Return the [X, Y] coordinate for the center point of the cell that contains the specified text.  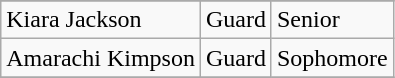
Amarachi Kimpson [101, 58]
Senior [332, 20]
Kiara Jackson [101, 20]
Sophomore [332, 58]
